Find where the given text appears and provide that cell's center as [x, y] coordinate. 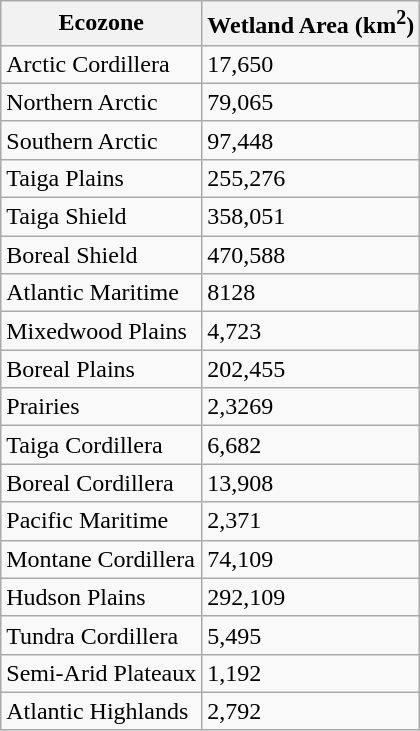
255,276 [311, 178]
1,192 [311, 673]
Atlantic Maritime [102, 293]
Wetland Area (km2) [311, 24]
2,371 [311, 521]
Taiga Plains [102, 178]
Southern Arctic [102, 140]
Prairies [102, 407]
74,109 [311, 559]
Hudson Plains [102, 597]
292,109 [311, 597]
Arctic Cordillera [102, 64]
470,588 [311, 255]
8128 [311, 293]
358,051 [311, 217]
13,908 [311, 483]
6,682 [311, 445]
17,650 [311, 64]
202,455 [311, 369]
79,065 [311, 102]
Boreal Shield [102, 255]
Atlantic Highlands [102, 711]
Taiga Cordillera [102, 445]
Montane Cordillera [102, 559]
97,448 [311, 140]
Boreal Cordillera [102, 483]
Mixedwood Plains [102, 331]
Semi-Arid Plateaux [102, 673]
4,723 [311, 331]
2,792 [311, 711]
Boreal Plains [102, 369]
Tundra Cordillera [102, 635]
Pacific Maritime [102, 521]
Ecozone [102, 24]
Taiga Shield [102, 217]
Northern Arctic [102, 102]
2,3269 [311, 407]
5,495 [311, 635]
